Search for the cell housing the specified text and yield its (x, y) center coordinate. 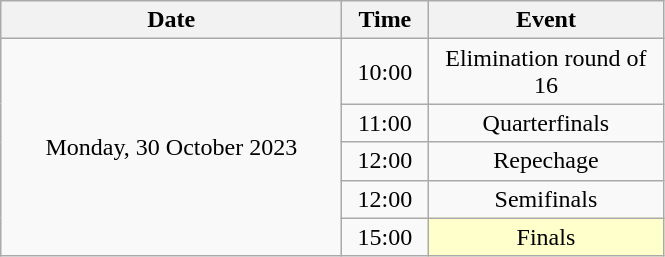
Elimination round of 16 (546, 72)
Quarterfinals (546, 123)
Repechage (546, 161)
15:00 (385, 237)
10:00 (385, 72)
Monday, 30 October 2023 (172, 148)
Date (172, 20)
11:00 (385, 123)
Time (385, 20)
Finals (546, 237)
Semifinals (546, 199)
Event (546, 20)
